Find where the given text appears and provide that cell's center as (X, Y) coordinate. 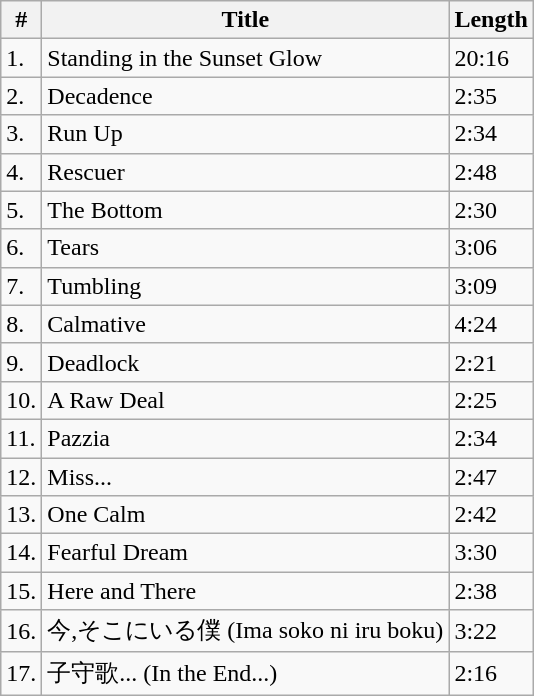
Run Up (246, 134)
Pazzia (246, 438)
3. (22, 134)
1. (22, 58)
4:24 (491, 324)
2:48 (491, 172)
17. (22, 674)
7. (22, 286)
13. (22, 515)
3:22 (491, 632)
One Calm (246, 515)
3:06 (491, 248)
Here and There (246, 591)
2. (22, 96)
8. (22, 324)
子守歌... (In the End...) (246, 674)
今,そこにいる僕 (Ima soko ni iru boku) (246, 632)
20:16 (491, 58)
2:35 (491, 96)
2:42 (491, 515)
2:30 (491, 210)
Decadence (246, 96)
The Bottom (246, 210)
2:21 (491, 362)
15. (22, 591)
A Raw Deal (246, 400)
2:38 (491, 591)
Tumbling (246, 286)
Fearful Dream (246, 553)
Length (491, 20)
2:25 (491, 400)
Calmative (246, 324)
11. (22, 438)
14. (22, 553)
9. (22, 362)
# (22, 20)
Rescuer (246, 172)
10. (22, 400)
12. (22, 477)
6. (22, 248)
Deadlock (246, 362)
Title (246, 20)
3:09 (491, 286)
16. (22, 632)
3:30 (491, 553)
4. (22, 172)
Miss... (246, 477)
5. (22, 210)
2:47 (491, 477)
Tears (246, 248)
2:16 (491, 674)
Standing in the Sunset Glow (246, 58)
